Capture the cell that displays the provided text and extract its [X, Y] central coordinate. 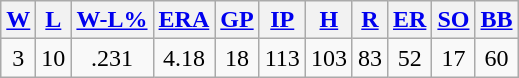
103 [328, 58]
H [328, 20]
IP [282, 20]
R [370, 20]
10 [54, 58]
52 [409, 58]
W-L% [112, 20]
BB [496, 20]
W [18, 20]
ER [409, 20]
.231 [112, 58]
3 [18, 58]
113 [282, 58]
SO [454, 20]
4.18 [184, 58]
83 [370, 58]
60 [496, 58]
17 [454, 58]
L [54, 20]
ERA [184, 20]
GP [237, 20]
18 [237, 58]
